Find where the given text appears and provide that cell's center as [X, Y] coordinate. 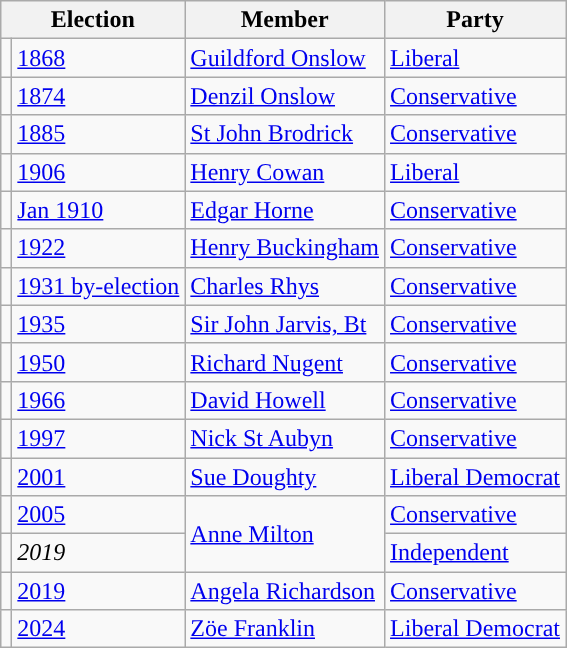
1922 [98, 248]
1966 [98, 400]
1997 [98, 438]
1868 [98, 58]
Independent [476, 553]
Sue Doughty [285, 477]
Anne Milton [285, 534]
1874 [98, 96]
2001 [98, 477]
1885 [98, 134]
Guildford Onslow [285, 58]
1931 by-election [98, 286]
Party [476, 20]
1935 [98, 324]
Denzil Onslow [285, 96]
St John Brodrick [285, 134]
1950 [98, 362]
2024 [98, 629]
Angela Richardson [285, 591]
Edgar Horne [285, 210]
David Howell [285, 400]
Zöe Franklin [285, 629]
Election [93, 20]
Sir John Jarvis, Bt [285, 324]
1906 [98, 172]
Richard Nugent [285, 362]
Member [285, 20]
Nick St Aubyn [285, 438]
Jan 1910 [98, 210]
Henry Cowan [285, 172]
2005 [98, 515]
Charles Rhys [285, 286]
Henry Buckingham [285, 248]
